Return (x, y) of the center of cell containing provided text 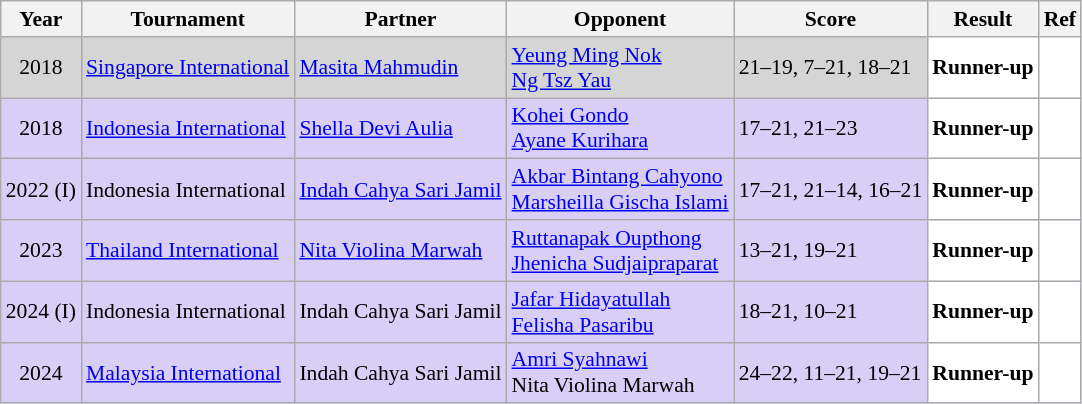
17–21, 21–23 (831, 128)
2022 (I) (41, 190)
Ref (1060, 19)
24–22, 11–21, 19–21 (831, 372)
2024 (I) (41, 312)
Result (982, 19)
Masita Mahmudin (400, 68)
Shella Devi Aulia (400, 128)
Ruttanapak Oupthong Jhenicha Sudjaipraparat (620, 250)
18–21, 10–21 (831, 312)
Yeung Ming Nok Ng Tsz Yau (620, 68)
21–19, 7–21, 18–21 (831, 68)
Tournament (188, 19)
Singapore International (188, 68)
Jafar Hidayatullah Felisha Pasaribu (620, 312)
Malaysia International (188, 372)
13–21, 19–21 (831, 250)
Amri Syahnawi Nita Violina Marwah (620, 372)
Year (41, 19)
Partner (400, 19)
Kohei Gondo Ayane Kurihara (620, 128)
Thailand International (188, 250)
2023 (41, 250)
17–21, 21–14, 16–21 (831, 190)
Akbar Bintang Cahyono Marsheilla Gischa Islami (620, 190)
Nita Violina Marwah (400, 250)
Opponent (620, 19)
2024 (41, 372)
Score (831, 19)
